Identify which cell holds the provided text, then report its (x, y) central coordinate. 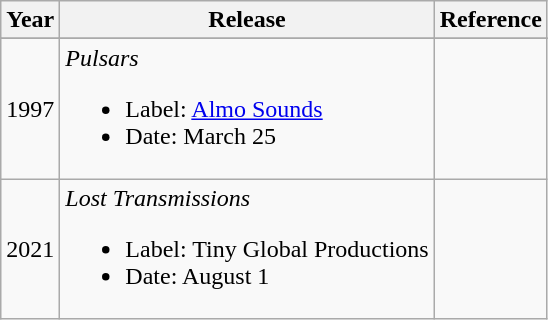
Year (30, 20)
Reference (490, 20)
Release (247, 20)
Lost TransmissionsLabel: Tiny Global ProductionsDate: August 1 (247, 249)
1997 (30, 109)
2021 (30, 249)
PulsarsLabel: Almo SoundsDate: March 25 (247, 109)
